Search for the cell housing the specified text and yield its (x, y) center coordinate. 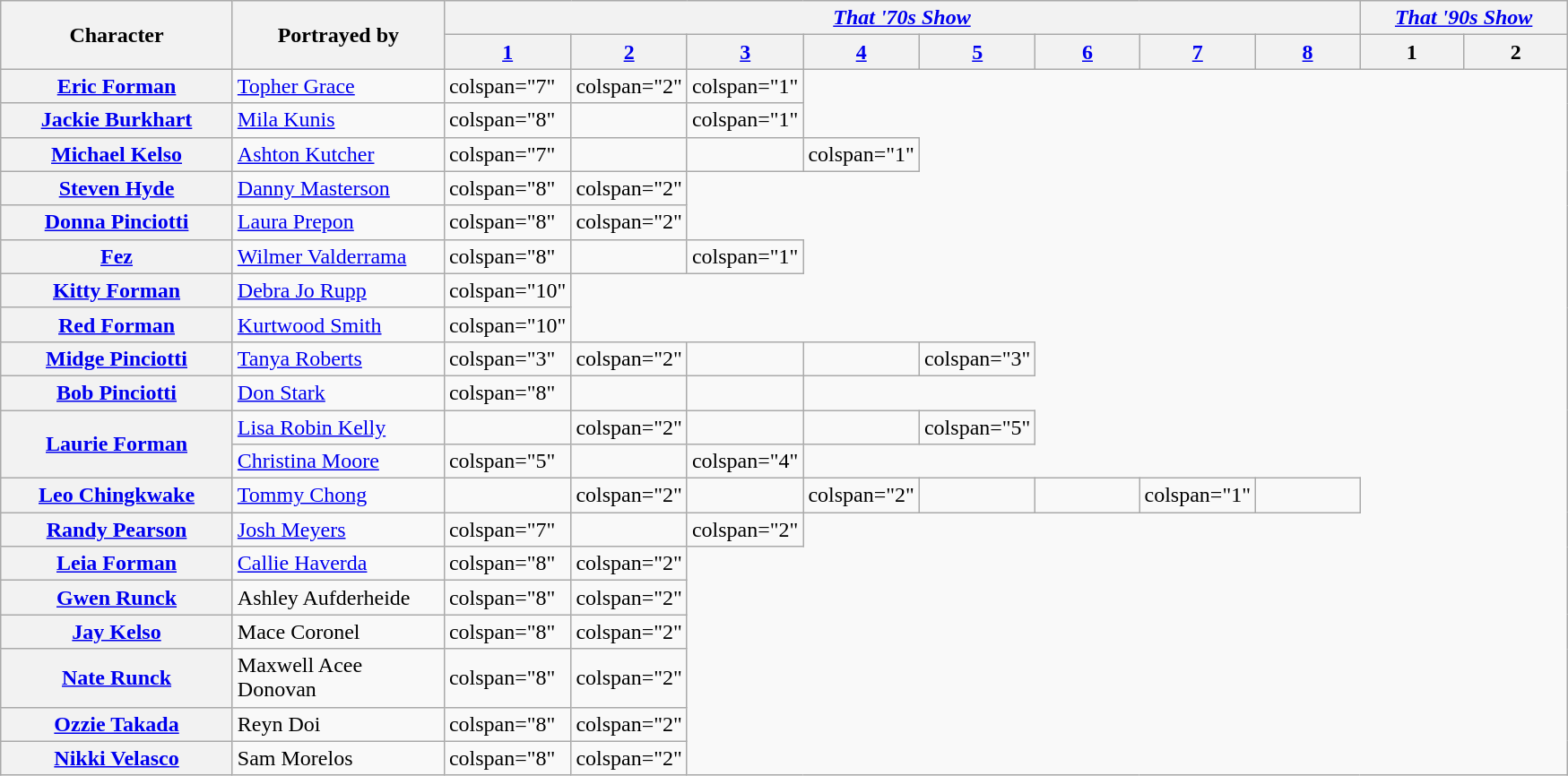
6 (1087, 52)
That '70s Show (902, 18)
Ashton Kutcher (338, 154)
Jay Kelso (117, 632)
Josh Meyers (338, 530)
Leo Chingkwake (117, 496)
That '90s Show (1464, 18)
Kitty Forman (117, 290)
Topher Grace (338, 86)
Ozzie Takada (117, 724)
Michael Kelso (117, 154)
Midge Pinciotti (117, 358)
Nate Runck (117, 677)
5 (977, 52)
Eric Forman (117, 86)
Gwen Runck (117, 598)
Mila Kunis (338, 120)
Ashley Aufderheide (338, 598)
Sam Morelos (338, 758)
7 (1198, 52)
Leia Forman (117, 564)
3 (745, 52)
Danny Masterson (338, 188)
Bob Pinciotti (117, 392)
Tommy Chong (338, 496)
Nikki Velasco (117, 758)
Kurtwood Smith (338, 324)
Tanya Roberts (338, 358)
Don Stark (338, 392)
Laura Prepon (338, 222)
Mace Coronel (338, 632)
Jackie Burkhart (117, 120)
Debra Jo Rupp (338, 290)
8 (1308, 52)
Laurie Forman (117, 444)
Portrayed by (338, 35)
Maxwell Acee Donovan (338, 677)
Christina Moore (338, 461)
Wilmer Valderrama (338, 256)
Steven Hyde (117, 188)
Randy Pearson (117, 530)
colspan="4" (745, 461)
Lisa Robin Kelly (338, 427)
Fez (117, 256)
Donna Pinciotti (117, 222)
Red Forman (117, 324)
4 (862, 52)
Callie Haverda (338, 564)
Reyn Doi (338, 724)
Character (117, 35)
